Return the (X, Y) coordinate for the center point of the cell that contains the specified text.  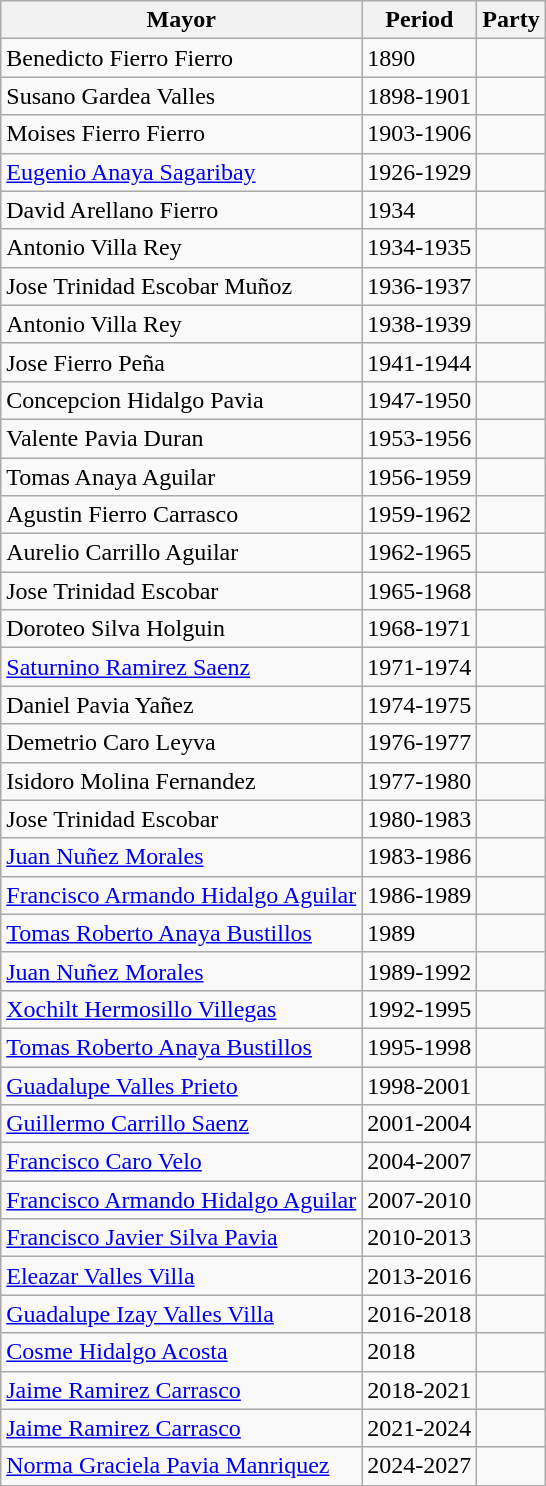
Guadalupe Valles Prieto (182, 1085)
1980-1983 (420, 819)
1962-1965 (420, 553)
Doroteo Silva Holguin (182, 629)
David Arellano Fierro (182, 210)
Agustin Fierro Carrasco (182, 515)
1965-1968 (420, 591)
2018-2021 (420, 1390)
1938-1939 (420, 324)
1995-1998 (420, 1047)
Jose Trinidad Escobar Muñoz (182, 286)
Jose Fierro Peña (182, 362)
1890 (420, 58)
1947-1950 (420, 400)
Eugenio Anaya Sagaribay (182, 172)
Party (511, 20)
1989 (420, 933)
2004-2007 (420, 1162)
1986-1989 (420, 895)
1934-1935 (420, 248)
Aurelio Carrillo Aguilar (182, 553)
Guillermo Carrillo Saenz (182, 1124)
Francisco Caro Velo (182, 1162)
1903-1906 (420, 134)
Guadalupe Izay Valles Villa (182, 1314)
1989-1992 (420, 971)
2007-2010 (420, 1200)
1934 (420, 210)
1983-1986 (420, 857)
1926-1929 (420, 172)
1898-1901 (420, 96)
2016-2018 (420, 1314)
Period (420, 20)
2013-2016 (420, 1276)
1968-1971 (420, 629)
1956-1959 (420, 477)
Benedicto Fierro Fierro (182, 58)
Daniel Pavia Yañez (182, 705)
Eleazar Valles Villa (182, 1276)
1953-1956 (420, 438)
1974-1975 (420, 705)
1998-2001 (420, 1085)
1977-1980 (420, 781)
Norma Graciela Pavia Manriquez (182, 1466)
1976-1977 (420, 743)
2018 (420, 1352)
Concepcion Hidalgo Pavia (182, 400)
Valente Pavia Duran (182, 438)
Moises Fierro Fierro (182, 134)
1992-1995 (420, 1009)
2001-2004 (420, 1124)
2010-2013 (420, 1238)
Isidoro Molina Fernandez (182, 781)
Demetrio Caro Leyva (182, 743)
2021-2024 (420, 1428)
1971-1974 (420, 667)
1941-1944 (420, 362)
Cosme Hidalgo Acosta (182, 1352)
Mayor (182, 20)
1936-1937 (420, 286)
Xochilt Hermosillo Villegas (182, 1009)
2024-2027 (420, 1466)
1959-1962 (420, 515)
Tomas Anaya Aguilar (182, 477)
Susano Gardea Valles (182, 96)
Saturnino Ramirez Saenz (182, 667)
Francisco Javier Silva Pavia (182, 1238)
